Capture the cell that displays the provided text and extract its (x, y) central coordinate. 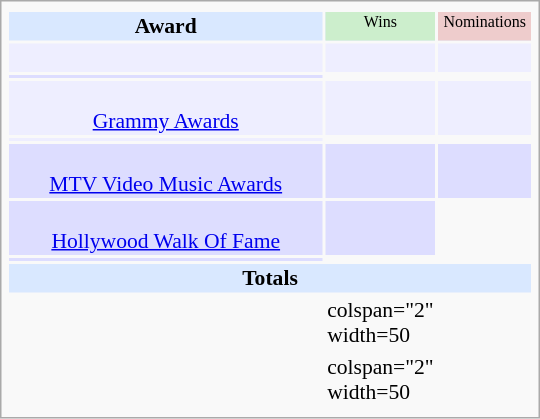
Award (166, 26)
MTV Video Music Awards (166, 171)
Grammy Awards (166, 108)
Nominations (484, 26)
Wins (381, 26)
Hollywood Walk Of Fame (166, 228)
Totals (270, 278)
